Pinpoint the cell where the given text exists, returning its (X, Y) midpoint coordinate. 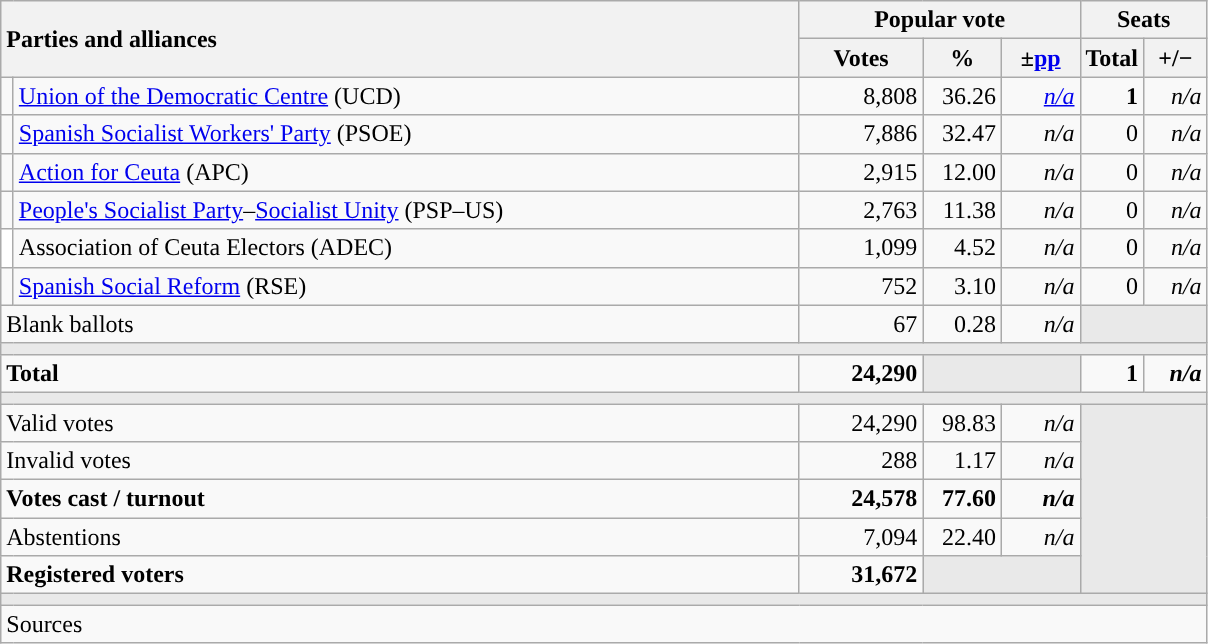
752 (861, 286)
36.26 (962, 96)
Parties and alliances (400, 39)
11.38 (962, 210)
% (962, 58)
12.00 (962, 172)
8,808 (861, 96)
1,099 (861, 248)
Registered voters (400, 575)
32.47 (962, 134)
Abstentions (400, 537)
2,763 (861, 210)
67 (861, 324)
24,578 (861, 499)
7,094 (861, 537)
Seats (1144, 20)
77.60 (962, 499)
22.40 (962, 537)
2,915 (861, 172)
31,672 (861, 575)
7,886 (861, 134)
Votes cast / turnout (400, 499)
Spanish Social Reform (RSE) (406, 286)
Union of the Democratic Centre (UCD) (406, 96)
Spanish Socialist Workers' Party (PSOE) (406, 134)
±pp (1040, 58)
Sources (604, 624)
98.83 (962, 423)
0.28 (962, 324)
4.52 (962, 248)
288 (861, 461)
Association of Ceuta Electors (ADEC) (406, 248)
Action for Ceuta (APC) (406, 172)
3.10 (962, 286)
Valid votes (400, 423)
Votes (861, 58)
Popular vote (940, 20)
Blank ballots (400, 324)
1.17 (962, 461)
Invalid votes (400, 461)
+/− (1176, 58)
People's Socialist Party–Socialist Unity (PSP–US) (406, 210)
